Determine the [x, y] coordinate at the center of the cell enclosing the given text.  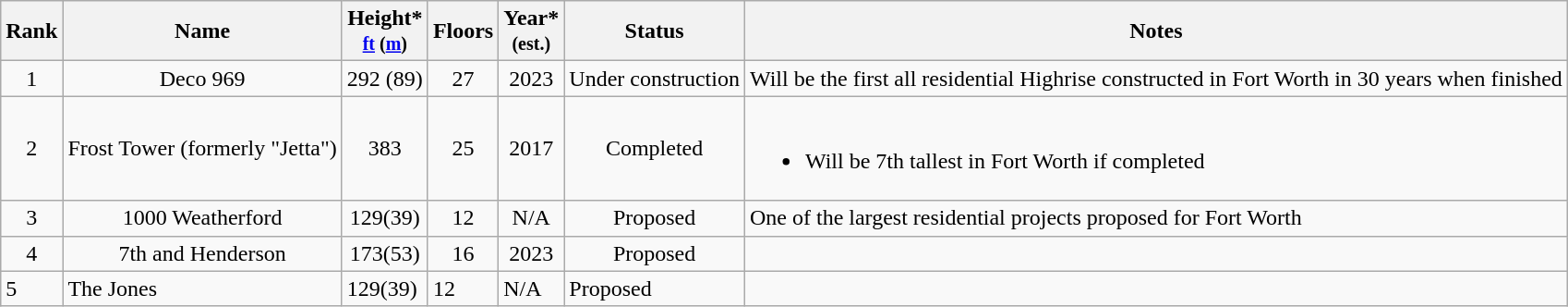
Completed [655, 148]
2017 [532, 148]
383 [384, 148]
4 [31, 253]
Will be the first all residential Highrise constructed in Fort Worth in 30 years when finished [1156, 79]
Height*ft (m) [384, 31]
173(53) [384, 253]
The Jones [202, 289]
1000 Weatherford [202, 218]
Frost Tower (formerly "Jetta") [202, 148]
Notes [1156, 31]
One of the largest residential projects proposed for Fort Worth [1156, 218]
Deco 969 [202, 79]
5 [31, 289]
1 [31, 79]
Rank [31, 31]
16 [463, 253]
Will be 7th tallest in Fort Worth if completed [1156, 148]
2 [31, 148]
7th and Henderson [202, 253]
Under construction [655, 79]
Status [655, 31]
Year*(est.) [532, 31]
3 [31, 218]
Floors [463, 31]
Name [202, 31]
27 [463, 79]
25 [463, 148]
292 (89) [384, 79]
